Return (x, y) of the center of cell containing provided text 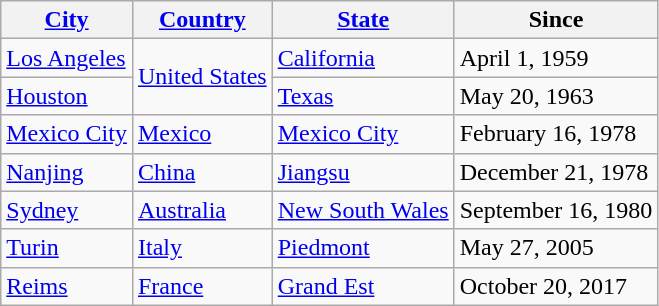
Australia (202, 210)
New South Wales (363, 210)
October 20, 2017 (556, 286)
September 16, 1980 (556, 210)
Texas (363, 96)
France (202, 286)
Los Angeles (67, 58)
United States (202, 77)
Jiangsu (363, 172)
May 20, 1963 (556, 96)
Turin (67, 248)
Italy (202, 248)
Mexico (202, 134)
April 1, 1959 (556, 58)
February 16, 1978 (556, 134)
May 27, 2005 (556, 248)
Grand Est (363, 286)
Piedmont (363, 248)
City (67, 20)
California (363, 58)
State (363, 20)
China (202, 172)
Since (556, 20)
Country (202, 20)
December 21, 1978 (556, 172)
Reims (67, 286)
Nanjing (67, 172)
Sydney (67, 210)
Houston (67, 96)
